Pinpoint the cell where the given text exists, returning its [x, y] midpoint coordinate. 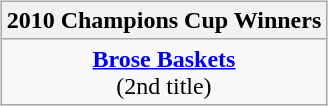
2010 Champions Cup Winners [164, 20]
Brose Baskets(2nd title) [164, 72]
